From the cell containing the given text, extract its center point as [X, Y] coordinate. 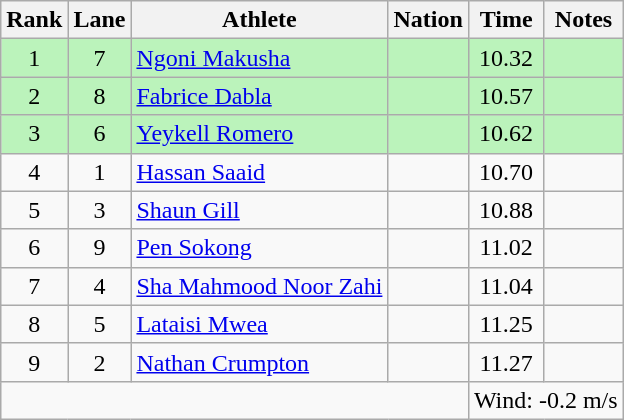
Yeykell Romero [260, 134]
10.88 [506, 210]
Lataisi Mwea [260, 324]
10.32 [506, 58]
Shaun Gill [260, 210]
Athlete [260, 20]
11.27 [506, 362]
Hassan Saaid [260, 172]
Pen Sokong [260, 248]
Sha Mahmood Noor Zahi [260, 286]
Time [506, 20]
Notes [584, 20]
Lane [100, 20]
Nation [428, 20]
11.25 [506, 324]
Nathan Crumpton [260, 362]
Rank [34, 20]
10.57 [506, 96]
11.02 [506, 248]
10.62 [506, 134]
Fabrice Dabla [260, 96]
11.04 [506, 286]
Ngoni Makusha [260, 58]
Wind: -0.2 m/s [546, 400]
10.70 [506, 172]
